From the cell containing the given text, extract its center point as [x, y] coordinate. 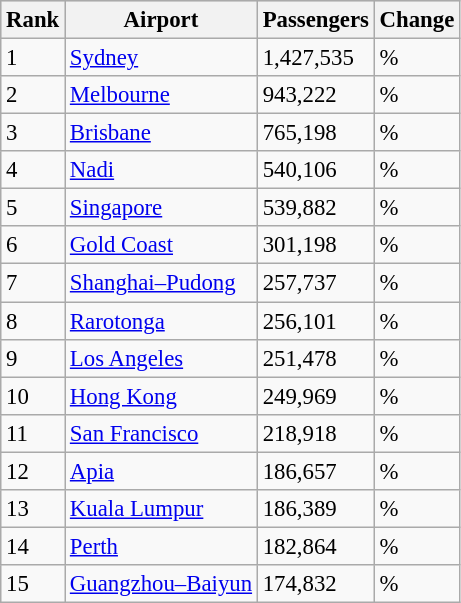
257,737 [316, 283]
11 [33, 433]
540,106 [316, 170]
3 [33, 133]
Los Angeles [162, 358]
7 [33, 283]
186,657 [316, 471]
Sydney [162, 58]
539,882 [316, 208]
1,427,535 [316, 58]
943,222 [316, 95]
174,832 [316, 584]
Nadi [162, 170]
Brisbane [162, 133]
4 [33, 170]
Apia [162, 471]
Singapore [162, 208]
Kuala Lumpur [162, 509]
182,864 [316, 546]
10 [33, 396]
2 [33, 95]
Change [416, 20]
Melbourne [162, 95]
1 [33, 58]
Guangzhou–Baiyun [162, 584]
13 [33, 509]
14 [33, 546]
8 [33, 321]
Gold Coast [162, 245]
218,918 [316, 433]
9 [33, 358]
12 [33, 471]
Hong Kong [162, 396]
5 [33, 208]
Shanghai–Pudong [162, 283]
Rank [33, 20]
6 [33, 245]
15 [33, 584]
301,198 [316, 245]
Perth [162, 546]
Passengers [316, 20]
251,478 [316, 358]
249,969 [316, 396]
San Francisco [162, 433]
186,389 [316, 509]
Airport [162, 20]
Rarotonga [162, 321]
765,198 [316, 133]
256,101 [316, 321]
